Detect which cell encompasses the target text, then output its [x, y] center coordinate. 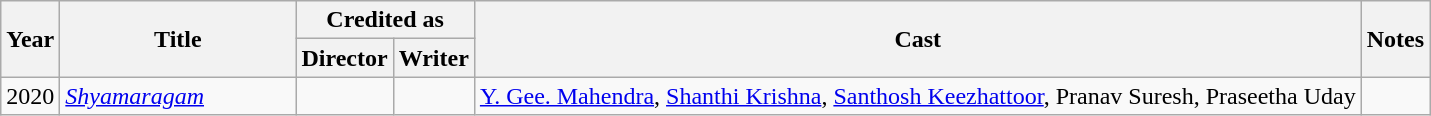
Director [344, 58]
Cast [918, 39]
2020 [30, 96]
Title [178, 39]
Shyamaragam [178, 96]
Credited as [385, 20]
Year [30, 39]
Y. Gee. Mahendra, Shanthi Krishna, Santhosh Keezhattoor, Pranav Suresh, Praseetha Uday [918, 96]
Writer [434, 58]
Notes [1395, 39]
